For the text-containing cell, return its midpoint in (X, Y) coordinate format. 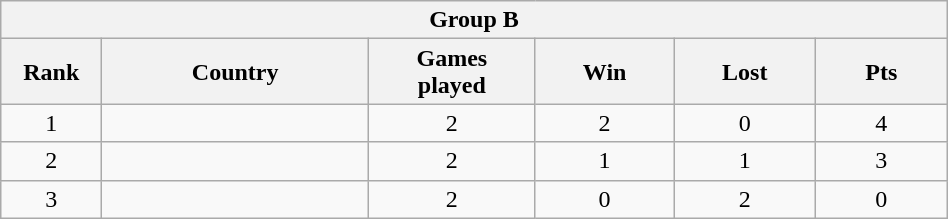
Pts (881, 72)
Rank (52, 72)
Lost (744, 72)
Win (604, 72)
Country (236, 72)
Group B (474, 20)
Games played (452, 72)
4 (881, 123)
